Pinpoint the cell where the given text exists, returning its [x, y] midpoint coordinate. 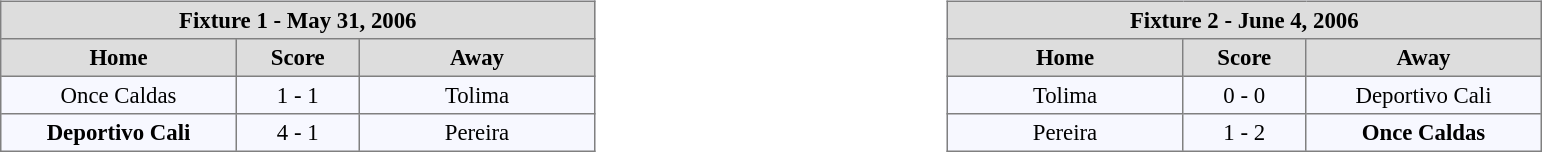
1 - 1 [298, 95]
4 - 1 [298, 133]
Fixture 1 - May 31, 2006 [298, 20]
1 - 2 [1244, 133]
Fixture 2 - June 4, 2006 [1244, 20]
0 - 0 [1244, 95]
